Output the [x, y] coordinate of the center of the cell containing the given text.  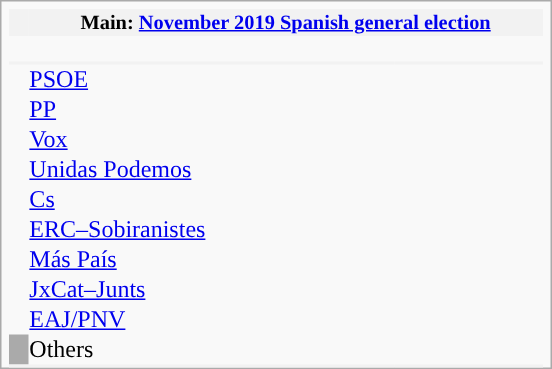
PP [144, 110]
PSOE [144, 80]
Cs [144, 200]
Más País [144, 260]
Unidas Podemos [144, 170]
ERC–Sobiranistes [144, 230]
Main: November 2019 Spanish general election [286, 22]
EAJ/PNV [144, 320]
JxCat–Junts [144, 290]
Others [144, 350]
Vox [144, 140]
